Pinpoint the cell where the given text exists, returning its [X, Y] midpoint coordinate. 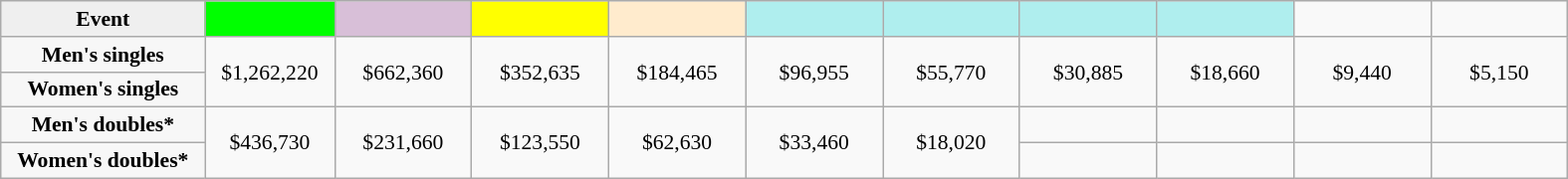
$30,885 [1088, 72]
$62,630 [677, 143]
$231,660 [403, 143]
$184,465 [677, 72]
Event [104, 19]
Women's doubles* [104, 161]
Men's doubles* [104, 125]
$436,730 [270, 143]
Men's singles [104, 55]
$662,360 [403, 72]
$5,150 [1499, 72]
$18,660 [1226, 72]
$33,460 [814, 143]
$123,550 [541, 143]
Women's singles [104, 89]
$9,440 [1362, 72]
$96,955 [814, 72]
$352,635 [541, 72]
$1,262,220 [270, 72]
$18,020 [951, 143]
$55,770 [951, 72]
